For the text-containing cell, return its midpoint in [X, Y] coordinate format. 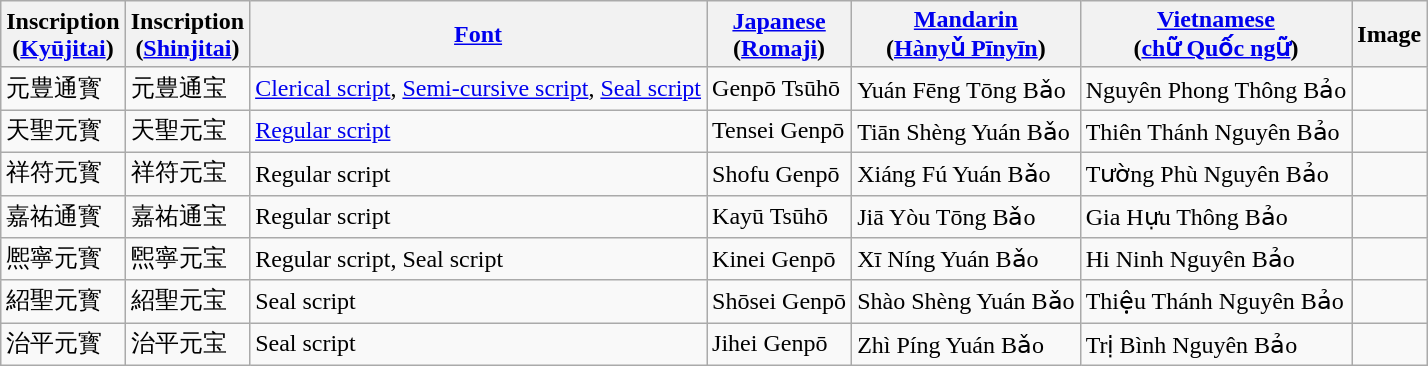
Mandarin(Hànyǔ Pīnyīn) [966, 34]
Shofu Genpō [780, 174]
Image [1390, 34]
Tiān Shèng Yuán Bǎo [966, 132]
Zhì Píng Yuán Bǎo [966, 344]
Clerical script, Semi-cursive script, Seal script [478, 88]
Jiā Yòu Tōng Bǎo [966, 216]
煕寧元宝 [187, 260]
Genpō Tsūhō [780, 88]
Kinei Genpō [780, 260]
Yuán Fēng Tōng Bǎo [966, 88]
治平元寳 [63, 344]
Hi Ninh Nguyên Bảo [1216, 260]
Thiệu Thánh Nguyên Bảo [1216, 302]
Thiên Thánh Nguyên Bảo [1216, 132]
天聖元宝 [187, 132]
Gia Hựu Thông Bảo [1216, 216]
Xiáng Fú Yuán Bǎo [966, 174]
嘉祐通宝 [187, 216]
Tường Phù Nguyên Bảo [1216, 174]
Japanese(Romaji) [780, 34]
Kayū Tsūhō [780, 216]
Shào Shèng Yuán Bǎo [966, 302]
嘉祐通寳 [63, 216]
Vietnamese(chữ Quốc ngữ) [1216, 34]
Inscription(Kyūjitai) [63, 34]
Inscription(Shinjitai) [187, 34]
Jihei Genpō [780, 344]
元豊通寳 [63, 88]
Shōsei Genpō [780, 302]
天聖元寳 [63, 132]
紹聖元寳 [63, 302]
祥符元寳 [63, 174]
Regular script, Seal script [478, 260]
Tensei Genpō [780, 132]
祥符元宝 [187, 174]
Font [478, 34]
治平元宝 [187, 344]
Nguyên Phong Thông Bảo [1216, 88]
熈寧元寳 [63, 260]
元豊通宝 [187, 88]
Trị Bình Nguyên Bảo [1216, 344]
Xī Níng Yuán Bǎo [966, 260]
紹聖元宝 [187, 302]
